Output the [X, Y] coordinate of the center of the cell containing the given text.  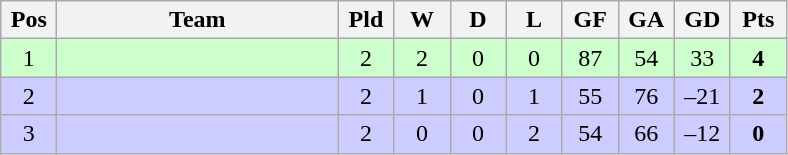
87 [590, 58]
GD [702, 20]
76 [646, 96]
GA [646, 20]
D [478, 20]
Pos [29, 20]
Pld [366, 20]
33 [702, 58]
4 [758, 58]
GF [590, 20]
55 [590, 96]
L [534, 20]
66 [646, 134]
3 [29, 134]
Team [198, 20]
Pts [758, 20]
W [422, 20]
–21 [702, 96]
–12 [702, 134]
